From the cell containing the given text, extract its center point as [x, y] coordinate. 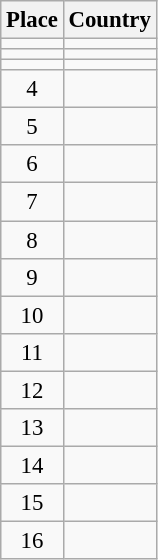
Place [32, 20]
12 [32, 390]
8 [32, 240]
16 [32, 540]
14 [32, 465]
10 [32, 315]
11 [32, 352]
15 [32, 503]
Country [110, 20]
6 [32, 165]
9 [32, 277]
5 [32, 127]
7 [32, 202]
13 [32, 428]
4 [32, 89]
